Detect which cell encompasses the target text, then output its [x, y] center coordinate. 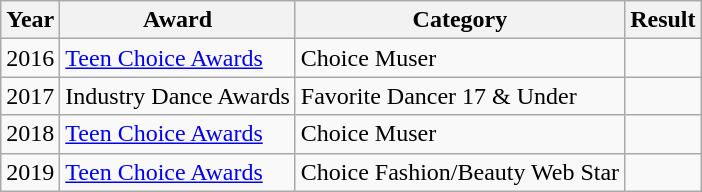
Category [460, 20]
2016 [30, 58]
Industry Dance Awards [178, 96]
Award [178, 20]
2019 [30, 172]
Favorite Dancer 17 & Under [460, 96]
2017 [30, 96]
Result [663, 20]
Year [30, 20]
2018 [30, 134]
Choice Fashion/Beauty Web Star [460, 172]
